Pinpoint the cell where the given text exists, returning its (x, y) midpoint coordinate. 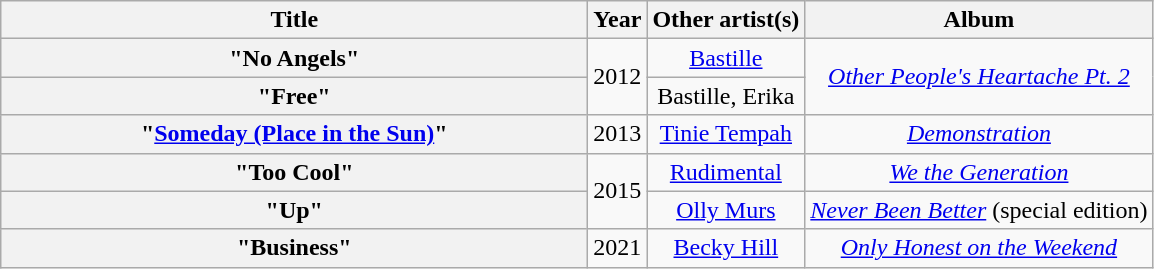
Demonstration (979, 134)
2015 (618, 191)
2013 (618, 134)
Becky Hill (726, 248)
Olly Murs (726, 210)
Other People's Heartache Pt. 2 (979, 77)
"Too Cool" (294, 172)
"Business" (294, 248)
Bastille, Erika (726, 96)
Never Been Better (special edition) (979, 210)
Year (618, 20)
Only Honest on the Weekend (979, 248)
We the Generation (979, 172)
Bastille (726, 58)
"Up" (294, 210)
"Free" (294, 96)
2012 (618, 77)
Title (294, 20)
Tinie Tempah (726, 134)
Other artist(s) (726, 20)
Album (979, 20)
"Someday (Place in the Sun)" (294, 134)
2021 (618, 248)
"No Angels" (294, 58)
Rudimental (726, 172)
